From the cell containing the given text, extract its center point as (X, Y) coordinate. 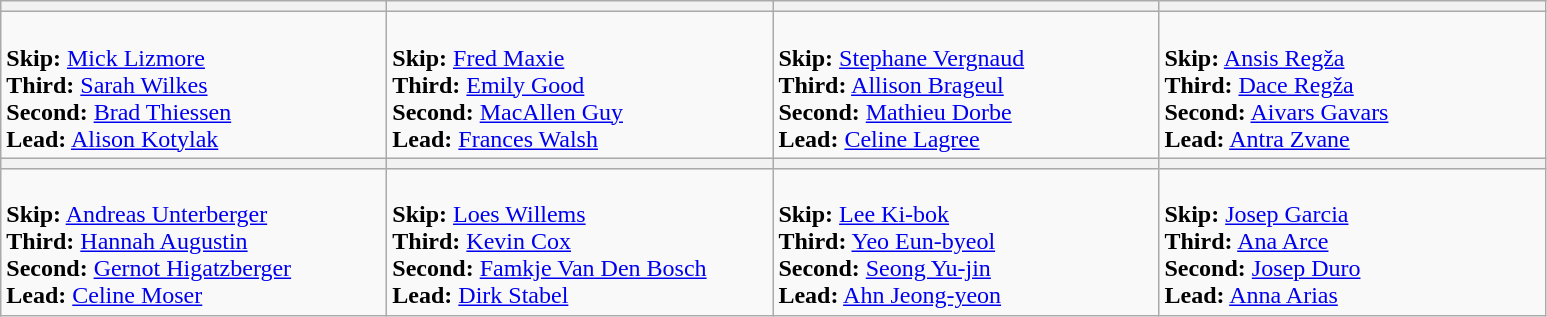
Skip: Lee Ki-bok Third: Yeo Eun-byeol Second: Seong Yu-jin Lead: Ahn Jeong-yeon (966, 242)
Skip: Andreas Unterberger Third: Hannah Augustin Second: Gernot Higatzberger Lead: Celine Moser (194, 242)
Skip: Loes Willems Third: Kevin Cox Second: Famkje Van Den Bosch Lead: Dirk Stabel (580, 242)
Skip: Stephane Vergnaud Third: Allison Brageul Second: Mathieu Dorbe Lead: Celine Lagree (966, 85)
Skip: Josep Garcia Third: Ana Arce Second: Josep Duro Lead: Anna Arias (1352, 242)
Skip: Fred Maxie Third: Emily Good Second: MacAllen Guy Lead: Frances Walsh (580, 85)
Skip: Mick Lizmore Third: Sarah Wilkes Second: Brad Thiessen Lead: Alison Kotylak (194, 85)
Skip: Ansis Regža Third: Dace Regža Second: Aivars Gavars Lead: Antra Zvane (1352, 85)
